Detect which cell encompasses the target text, then output its (x, y) center coordinate. 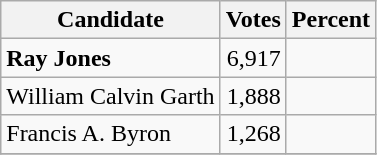
Candidate (110, 20)
Ray Jones (110, 58)
Votes (253, 20)
1,888 (253, 96)
6,917 (253, 58)
Percent (330, 20)
Francis A. Byron (110, 134)
William Calvin Garth (110, 96)
1,268 (253, 134)
